Return [x, y] of the center of cell containing provided text 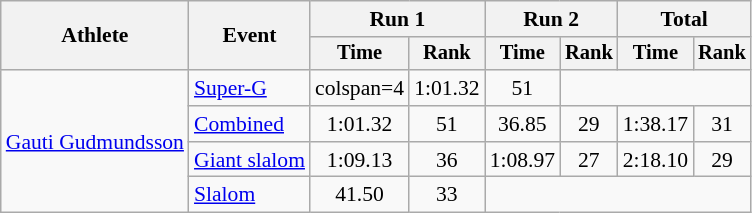
27 [589, 160]
Combined [250, 124]
Total [684, 19]
Slalom [250, 195]
33 [446, 195]
Event [250, 36]
36.85 [522, 124]
Run 2 [552, 19]
Run 1 [398, 19]
2:18.10 [656, 160]
Gauti Gudmundsson [95, 141]
Super-G [250, 88]
1:08.97 [522, 160]
colspan=4 [360, 88]
1:09.13 [360, 160]
36 [446, 160]
Giant slalom [250, 160]
41.50 [360, 195]
Athlete [95, 36]
31 [722, 124]
1:38.17 [656, 124]
